Output the (x, y) coordinate of the center of the cell containing the given text.  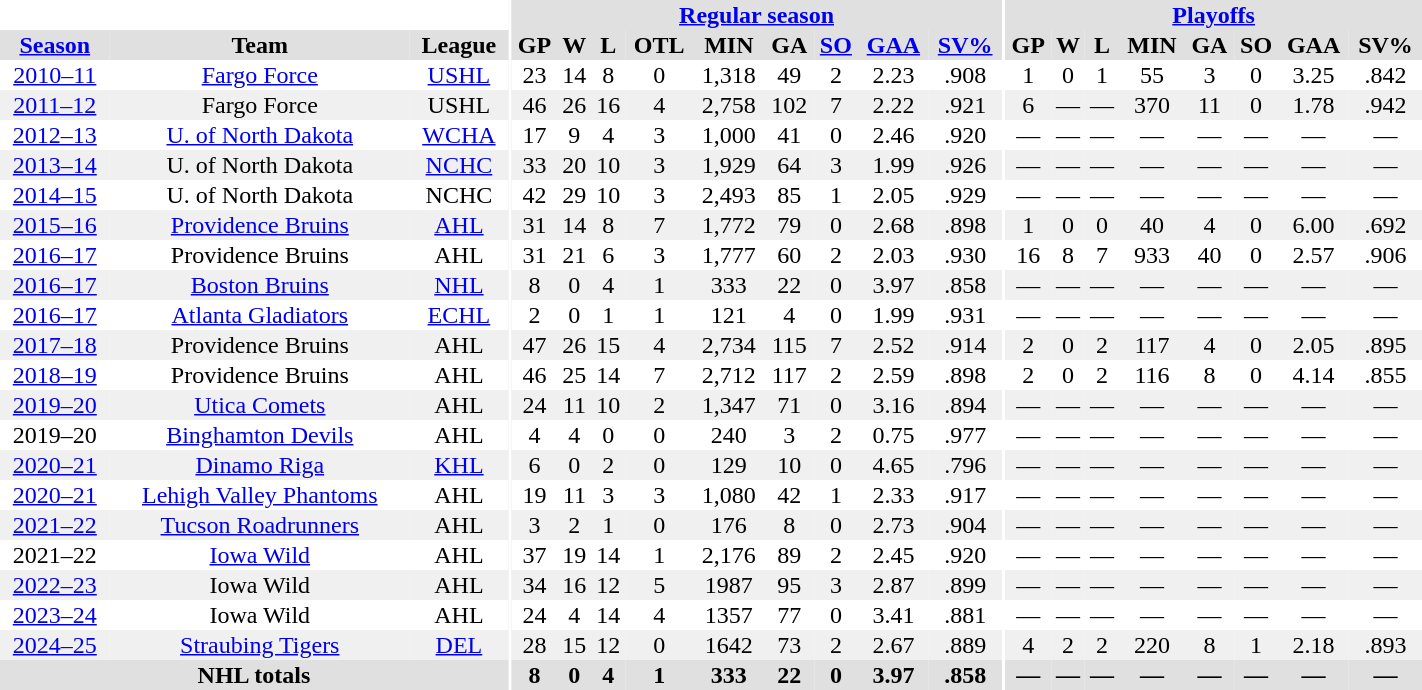
2.52 (894, 345)
79 (790, 225)
28 (535, 645)
1357 (729, 615)
1.78 (1314, 105)
.929 (966, 195)
2010–11 (55, 75)
.930 (966, 255)
2,712 (729, 375)
4.65 (894, 465)
.931 (966, 315)
4.14 (1314, 375)
.904 (966, 525)
2018–19 (55, 375)
Straubing Tigers (260, 645)
71 (790, 405)
9 (574, 135)
0.75 (894, 435)
6.00 (1314, 225)
3.25 (1314, 75)
.926 (966, 165)
Playoffs (1214, 15)
49 (790, 75)
2,734 (729, 345)
2.57 (1314, 255)
1,772 (729, 225)
2.03 (894, 255)
1,777 (729, 255)
Lehigh Valley Phantoms (260, 495)
.895 (1386, 345)
95 (790, 585)
DEL (459, 645)
1,000 (729, 135)
933 (1152, 255)
2014–15 (55, 195)
2.23 (894, 75)
2.68 (894, 225)
2.45 (894, 555)
.906 (1386, 255)
2.67 (894, 645)
2.59 (894, 375)
37 (535, 555)
2013–14 (55, 165)
OTL (659, 45)
Team (260, 45)
47 (535, 345)
3.41 (894, 615)
240 (729, 435)
.921 (966, 105)
.692 (1386, 225)
129 (729, 465)
NHL (459, 285)
Tucson Roadrunners (260, 525)
60 (790, 255)
Boston Bruins (260, 285)
.893 (1386, 645)
115 (790, 345)
370 (1152, 105)
.942 (1386, 105)
Binghamton Devils (260, 435)
2024–25 (55, 645)
33 (535, 165)
2,176 (729, 555)
3.16 (894, 405)
2.22 (894, 105)
20 (574, 165)
64 (790, 165)
.796 (966, 465)
73 (790, 645)
2.33 (894, 495)
2.46 (894, 135)
17 (535, 135)
85 (790, 195)
.917 (966, 495)
220 (1152, 645)
2.87 (894, 585)
2.73 (894, 525)
2017–18 (55, 345)
Atlanta Gladiators (260, 315)
.899 (966, 585)
121 (729, 315)
Season (55, 45)
89 (790, 555)
41 (790, 135)
.908 (966, 75)
.977 (966, 435)
ECHL (459, 315)
.889 (966, 645)
1987 (729, 585)
KHL (459, 465)
116 (1152, 375)
2,493 (729, 195)
League (459, 45)
.894 (966, 405)
2015–16 (55, 225)
2012–13 (55, 135)
5 (659, 585)
2011–12 (55, 105)
176 (729, 525)
25 (574, 375)
102 (790, 105)
29 (574, 195)
Dinamo Riga (260, 465)
1,929 (729, 165)
34 (535, 585)
.842 (1386, 75)
2022–23 (55, 585)
1,318 (729, 75)
.914 (966, 345)
77 (790, 615)
23 (535, 75)
NHL totals (254, 675)
Regular season (757, 15)
.881 (966, 615)
WCHA (459, 135)
Utica Comets (260, 405)
2.18 (1314, 645)
1,347 (729, 405)
.855 (1386, 375)
1642 (729, 645)
2,758 (729, 105)
1,080 (729, 495)
2023–24 (55, 615)
55 (1152, 75)
21 (574, 255)
